Provide the [x, y] coordinate of the cell's center where the given text is located.  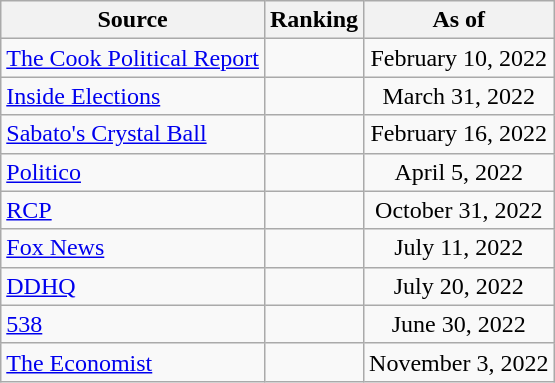
November 3, 2022 [459, 362]
June 30, 2022 [459, 324]
July 11, 2022 [459, 248]
February 16, 2022 [459, 134]
538 [133, 324]
Inside Elections [133, 96]
Ranking [314, 20]
As of [459, 20]
Politico [133, 172]
Fox News [133, 248]
DDHQ [133, 286]
The Economist [133, 362]
July 20, 2022 [459, 286]
October 31, 2022 [459, 210]
March 31, 2022 [459, 96]
RCP [133, 210]
Source [133, 20]
Sabato's Crystal Ball [133, 134]
February 10, 2022 [459, 58]
The Cook Political Report [133, 58]
April 5, 2022 [459, 172]
